Capture the cell that displays the provided text and extract its (x, y) central coordinate. 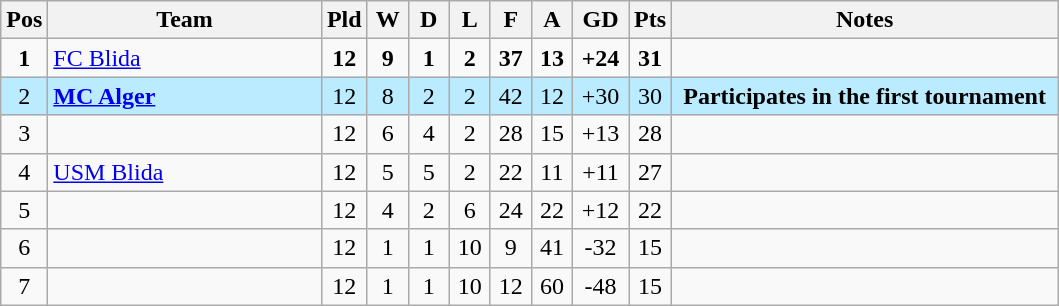
F (510, 20)
Notes (865, 20)
+11 (600, 172)
D (428, 20)
A (552, 20)
Pld (344, 20)
FC Blida (185, 58)
24 (510, 210)
+30 (600, 96)
+12 (600, 210)
Participates in the first tournament (865, 96)
60 (552, 286)
31 (650, 58)
27 (650, 172)
Pos (24, 20)
42 (510, 96)
41 (552, 248)
USM Blida (185, 172)
7 (24, 286)
W (388, 20)
37 (510, 58)
L (470, 20)
-32 (600, 248)
13 (552, 58)
Team (185, 20)
30 (650, 96)
Pts (650, 20)
+13 (600, 134)
3 (24, 134)
MC Alger (185, 96)
+24 (600, 58)
-48 (600, 286)
11 (552, 172)
8 (388, 96)
GD (600, 20)
